Pinpoint the cell where the given text exists, returning its [x, y] midpoint coordinate. 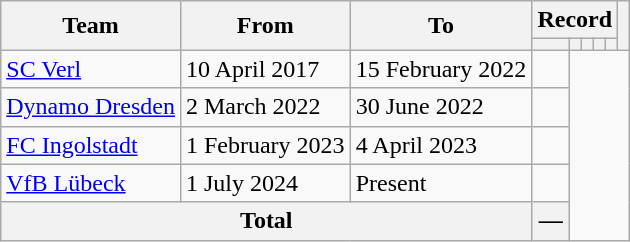
Dynamo Dresden [91, 107]
VfB Lübeck [91, 183]
SC Verl [91, 69]
30 June 2022 [441, 107]
Team [91, 26]
2 March 2022 [265, 107]
To [441, 26]
From [265, 26]
1 July 2024 [265, 183]
Record [575, 20]
4 April 2023 [441, 145]
FC Ingolstadt [91, 145]
— [551, 221]
Present [441, 183]
15 February 2022 [441, 69]
Total [266, 221]
1 February 2023 [265, 145]
10 April 2017 [265, 69]
